Identify which cell holds the provided text, then report its [X, Y] central coordinate. 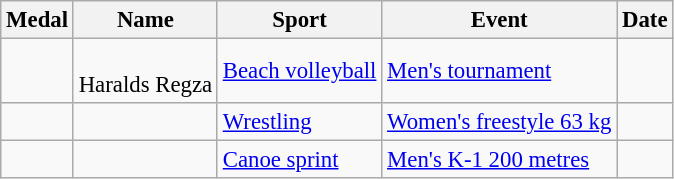
Men's K-1 200 metres [500, 160]
Date [645, 20]
Beach volleyball [299, 72]
Medal [38, 20]
Canoe sprint [299, 160]
Sport [299, 20]
Men's tournament [500, 72]
Women's freestyle 63 kg [500, 122]
Event [500, 20]
Name [145, 20]
Wrestling [299, 122]
Haralds Regza [145, 72]
